Detect which cell encompasses the target text, then output its [X, Y] center coordinate. 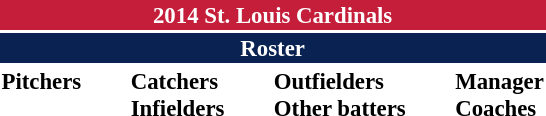
Roster [272, 48]
2014 St. Louis Cardinals [272, 15]
